Return (x, y) of the center of cell containing provided text 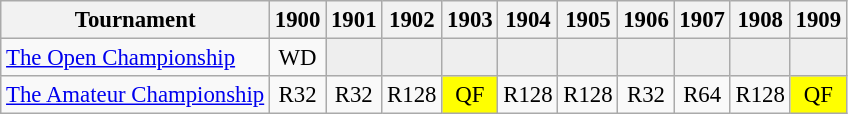
1906 (646, 20)
R64 (702, 95)
WD (298, 58)
Tournament (136, 20)
1909 (818, 20)
1900 (298, 20)
1908 (760, 20)
The Open Championship (136, 58)
1902 (412, 20)
1903 (470, 20)
1901 (354, 20)
1904 (528, 20)
1905 (588, 20)
The Amateur Championship (136, 95)
1907 (702, 20)
